Identify which cell holds the provided text, then report its (x, y) central coordinate. 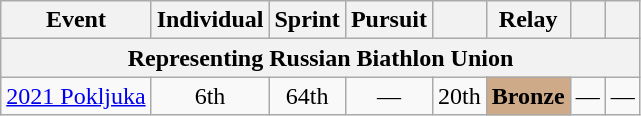
20th (459, 96)
6th (210, 96)
Individual (210, 20)
Pursuit (388, 20)
Event (76, 20)
Sprint (307, 20)
Representing Russian Biathlon Union (321, 58)
64th (307, 96)
Relay (528, 20)
Bronze (528, 96)
2021 Pokljuka (76, 96)
